Provide the (x, y) coordinate of the cell's center where the given text is located.  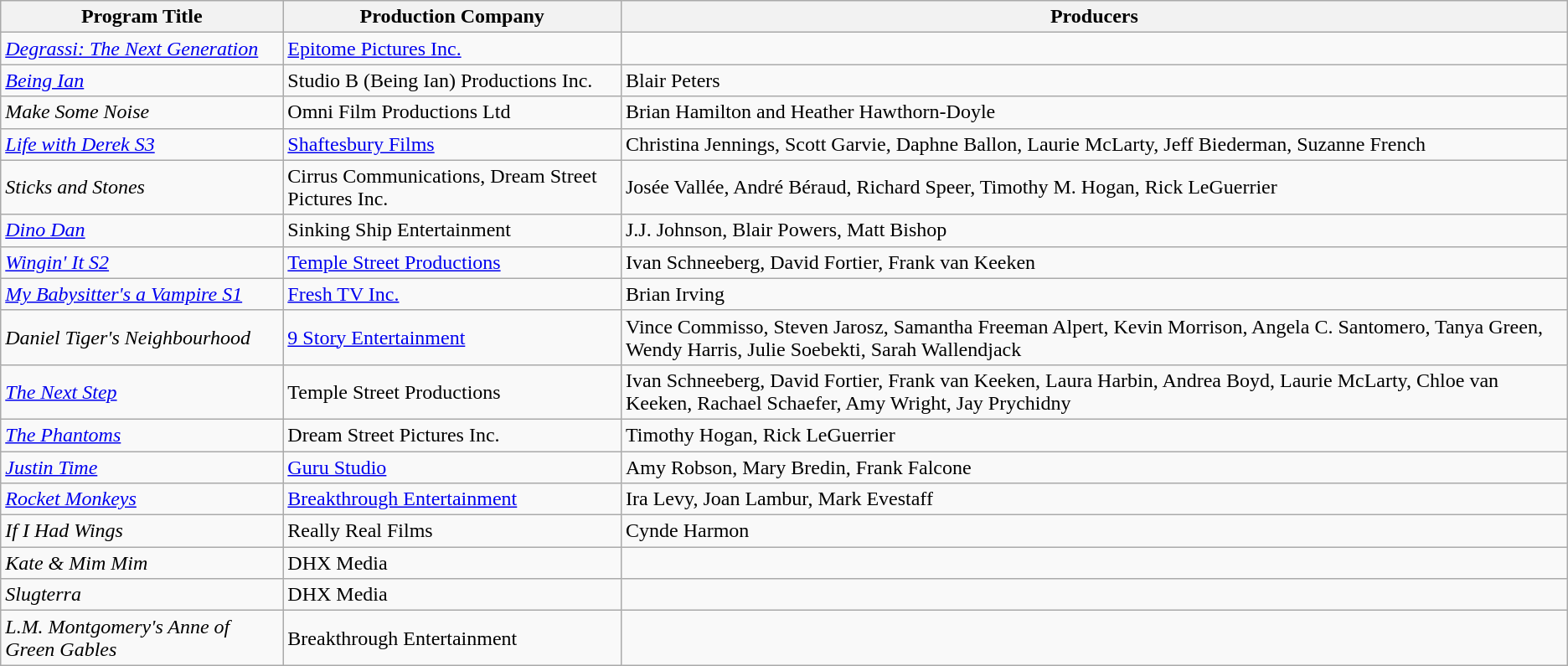
Being Ian (142, 80)
Rocket Monkeys (142, 499)
Studio B (Being Ian) Productions Inc. (452, 80)
Amy Robson, Mary Bredin, Frank Falcone (1094, 467)
If I Had Wings (142, 531)
Fresh TV Inc. (452, 294)
My Babysitter's a Vampire S1 (142, 294)
Cynde Harmon (1094, 531)
Epitome Pictures Inc. (452, 49)
Production Company (452, 17)
Omni Film Productions Ltd (452, 112)
Ira Levy, Joan Lambur, Mark Evestaff (1094, 499)
Slugterra (142, 595)
Cirrus Communications, Dream Street Pictures Inc. (452, 188)
Kate & Mim Mim (142, 563)
Shaftesbury Films (452, 144)
Josée Vallée, André Béraud, Richard Speer, Timothy M. Hogan, Rick LeGuerrier (1094, 188)
Blair Peters (1094, 80)
Guru Studio (452, 467)
Sinking Ship Entertainment (452, 230)
The Phantoms (142, 435)
Make Some Noise (142, 112)
Brian Irving (1094, 294)
The Next Step (142, 392)
J.J. Johnson, Blair Powers, Matt Bishop (1094, 230)
Producers (1094, 17)
Wingin' It S2 (142, 262)
Sticks and Stones (142, 188)
9 Story Entertainment (452, 337)
Ivan Schneeberg, David Fortier, Frank van Keeken (1094, 262)
Dream Street Pictures Inc. (452, 435)
Life with Derek S3 (142, 144)
Christina Jennings, Scott Garvie, Daphne Ballon, Laurie McLarty, Jeff Biederman, Suzanne French (1094, 144)
Dino Dan (142, 230)
Daniel Tiger's Neighbourhood (142, 337)
Really Real Films (452, 531)
L.M. Montgomery's Anne of Green Gables (142, 638)
Brian Hamilton and Heather Hawthorn-Doyle (1094, 112)
Degrassi: The Next Generation (142, 49)
Timothy Hogan, Rick LeGuerrier (1094, 435)
Justin Time (142, 467)
Program Title (142, 17)
